Search for the cell housing the specified text and yield its [x, y] center coordinate. 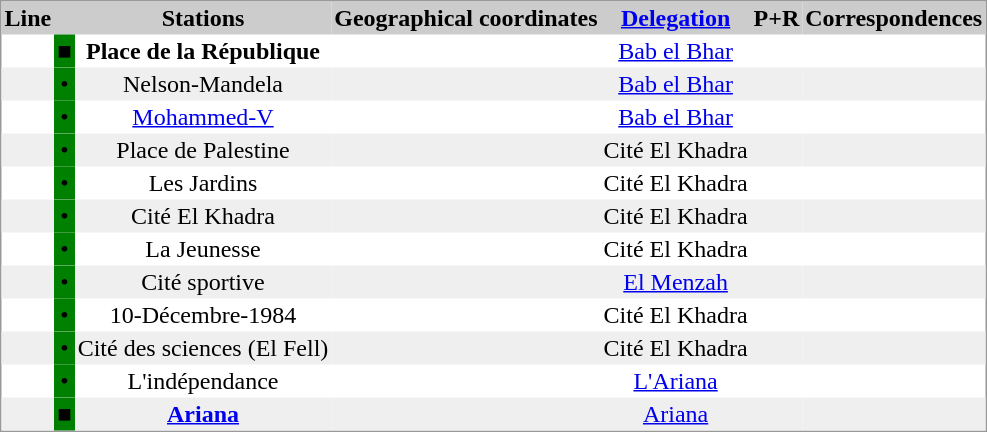
Correspondences [894, 18]
P+R [777, 18]
Nelson-Mandela [204, 84]
El Menzah [676, 282]
Stations [204, 18]
Place de Palestine [204, 150]
L'Ariana [676, 380]
10-Décembre-1984 [204, 314]
Les Jardins [204, 182]
L'indépendance [204, 380]
Geographical coordinates [466, 18]
Place de la République [204, 50]
Line [28, 18]
Delegation [676, 18]
Cité des sciences (El Fell) [204, 348]
Cité sportive [204, 282]
La Jeunesse [204, 248]
Mohammed-V [204, 116]
